From the cell containing the given text, extract its center point as (X, Y) coordinate. 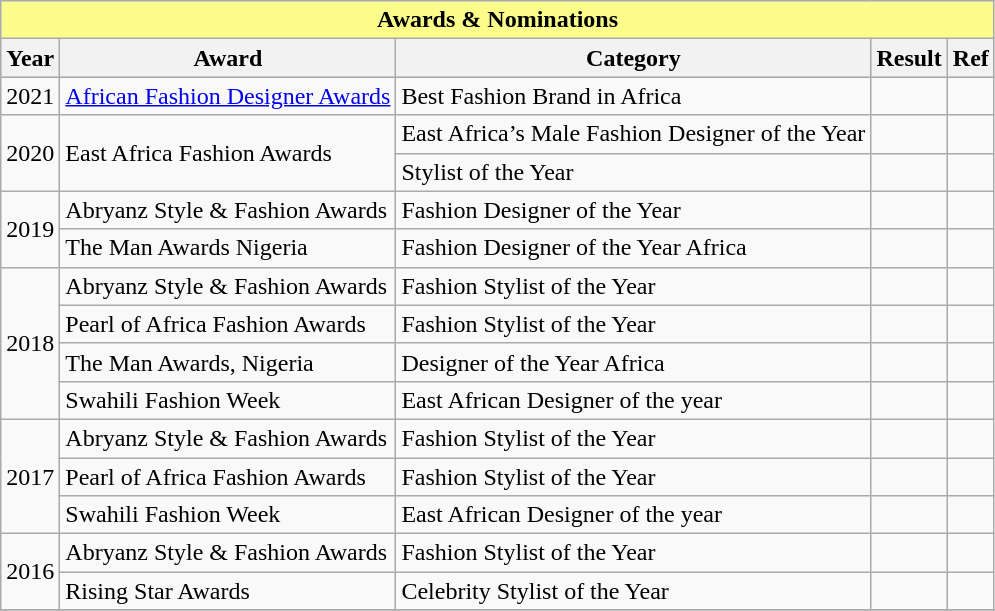
2018 (30, 343)
Award (228, 58)
The Man Awards Nigeria (228, 248)
2016 (30, 572)
Designer of the Year Africa (634, 362)
Stylist of the Year (634, 172)
African Fashion Designer Awards (228, 96)
East Africa’s Male Fashion Designer of the Year (634, 134)
Year (30, 58)
East Africa Fashion Awards (228, 153)
Celebrity Stylist of the Year (634, 591)
2020 (30, 153)
Fashion Designer of the Year Africa (634, 248)
The Man Awards, Nigeria (228, 362)
Awards & Nominations (498, 20)
Category (634, 58)
2017 (30, 476)
Result (909, 58)
Ref (970, 58)
2021 (30, 96)
Fashion Designer of the Year (634, 210)
Best Fashion Brand in Africa (634, 96)
Rising Star Awards (228, 591)
2019 (30, 229)
